Identify which cell holds the provided text, then report its (x, y) central coordinate. 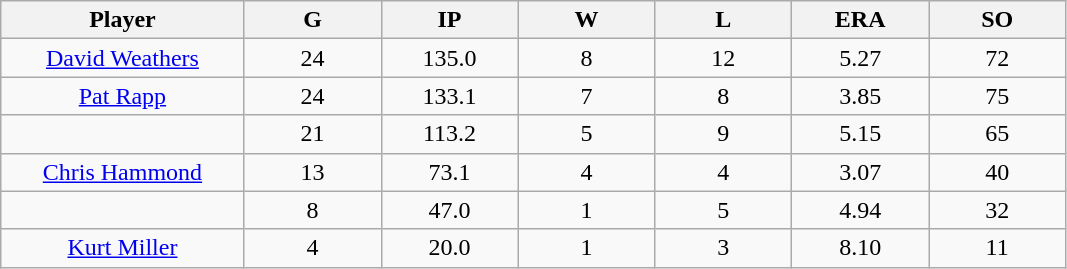
7 (586, 96)
IP (450, 20)
47.0 (450, 210)
Chris Hammond (122, 172)
73.1 (450, 172)
ERA (860, 20)
32 (998, 210)
Pat Rapp (122, 96)
72 (998, 58)
12 (724, 58)
W (586, 20)
75 (998, 96)
Player (122, 20)
4.94 (860, 210)
9 (724, 134)
5.15 (860, 134)
3 (724, 248)
11 (998, 248)
3.85 (860, 96)
113.2 (450, 134)
20.0 (450, 248)
G (312, 20)
3.07 (860, 172)
SO (998, 20)
8.10 (860, 248)
5.27 (860, 58)
65 (998, 134)
Kurt Miller (122, 248)
L (724, 20)
13 (312, 172)
135.0 (450, 58)
21 (312, 134)
David Weathers (122, 58)
40 (998, 172)
133.1 (450, 96)
